Output the (X, Y) coordinate of the center of the cell containing the given text.  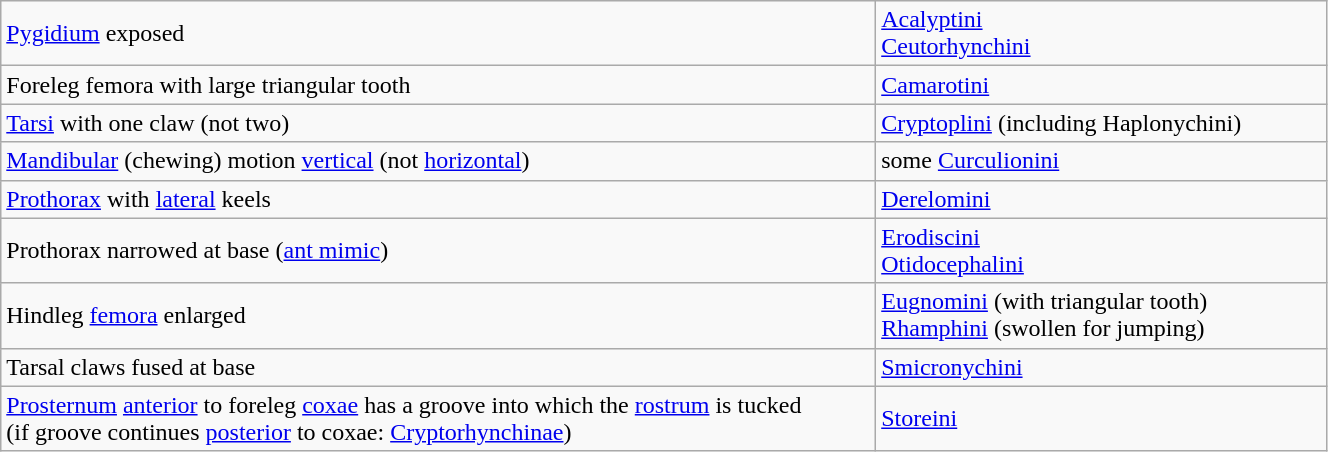
Mandibular (chewing) motion vertical (not horizontal) (438, 161)
Prothorax narrowed at base (ant mimic) (438, 250)
some Curculionini (1102, 161)
Pygidium exposed (438, 34)
Smicronychini (1102, 367)
Camarotini (1102, 85)
ErodisciniOtidocephalini (1102, 250)
Foreleg femora with large triangular tooth (438, 85)
Storeini (1102, 418)
Derelomini (1102, 199)
Hindleg femora enlarged (438, 316)
Tarsi with one claw (not two) (438, 123)
Prothorax with lateral keels (438, 199)
Prosternum anterior to foreleg coxae has a groove into which the rostrum is tucked(if groove continues posterior to coxae: Cryptorhynchinae) (438, 418)
Eugnomini (with triangular tooth)Rhamphini (swollen for jumping) (1102, 316)
Tarsal claws fused at base (438, 367)
AcalyptiniCeutorhynchini (1102, 34)
Cryptoplini (including Haplonychini) (1102, 123)
